Return [X, Y] of the center of cell containing provided text 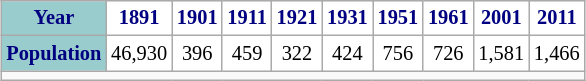
1921 [297, 18]
1911 [246, 18]
2001 [501, 18]
Population [54, 54]
1901 [197, 18]
1,581 [501, 54]
424 [347, 54]
459 [246, 54]
46,930 [139, 54]
396 [197, 54]
322 [297, 54]
1891 [139, 18]
2011 [557, 18]
1951 [398, 18]
1,466 [557, 54]
1931 [347, 18]
726 [448, 54]
1961 [448, 18]
Year [54, 18]
756 [398, 54]
